Scan for the cell matching the given text and deliver its [x, y] coordinate at center. 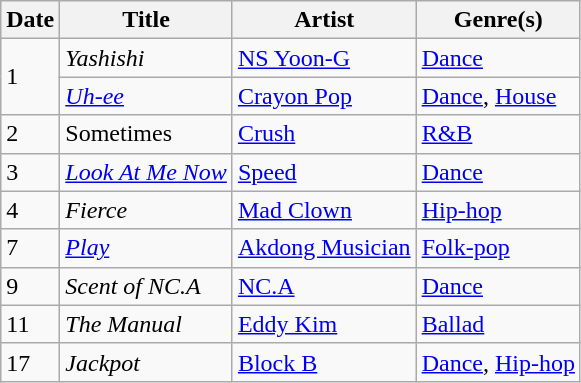
The Manual [146, 324]
Sometimes [146, 134]
NS Yoon-G [324, 58]
9 [30, 286]
Speed [324, 172]
3 [30, 172]
Title [146, 20]
11 [30, 324]
Dance, Hip-hop [498, 362]
Play [146, 248]
Hip-hop [498, 210]
Block B [324, 362]
Crayon Pop [324, 96]
Dance, House [498, 96]
Crush [324, 134]
Uh-ee [146, 96]
Date [30, 20]
Yashishi [146, 58]
Fierce [146, 210]
17 [30, 362]
1 [30, 77]
7 [30, 248]
2 [30, 134]
Scent of NC.A [146, 286]
Akdong Musician [324, 248]
R&B [498, 134]
Eddy Kim [324, 324]
Jackpot [146, 362]
Mad Clown [324, 210]
Folk-pop [498, 248]
Artist [324, 20]
Look At Me Now [146, 172]
4 [30, 210]
Ballad [498, 324]
Genre(s) [498, 20]
NC.A [324, 286]
